Capture the cell that displays the provided text and extract its [x, y] central coordinate. 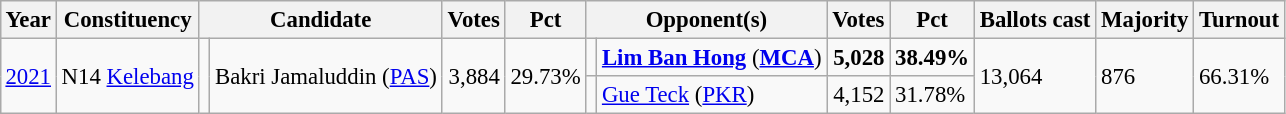
38.49% [932, 57]
31.78% [932, 95]
N14 Kelebang [128, 76]
Bakri Jamaluddin (PAS) [326, 76]
Candidate [320, 20]
13,064 [1034, 76]
29.73% [546, 76]
Constituency [128, 20]
Opponent(s) [706, 20]
2021 [28, 76]
Year [28, 20]
Ballots cast [1034, 20]
66.31% [1240, 76]
3,884 [474, 76]
Turnout [1240, 20]
Lim Ban Hong (MCA) [712, 57]
876 [1145, 76]
Gue Teck (PKR) [712, 95]
4,152 [858, 95]
5,028 [858, 57]
Majority [1145, 20]
